Return [X, Y] of the center of cell containing provided text 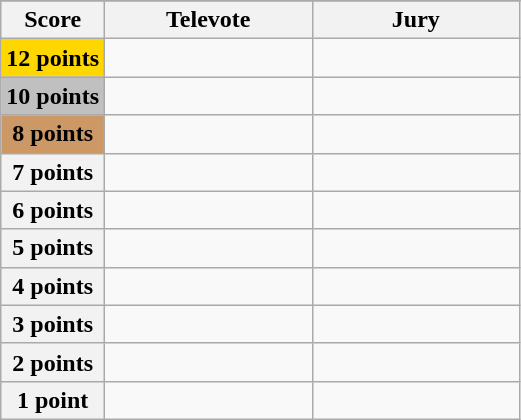
2 points [53, 362]
7 points [53, 172]
Jury [416, 20]
Score [53, 20]
1 point [53, 400]
5 points [53, 248]
3 points [53, 324]
12 points [53, 58]
10 points [53, 96]
4 points [53, 286]
Televote [209, 20]
6 points [53, 210]
8 points [53, 134]
